Find where the given text appears and provide that cell's center as (x, y) coordinate. 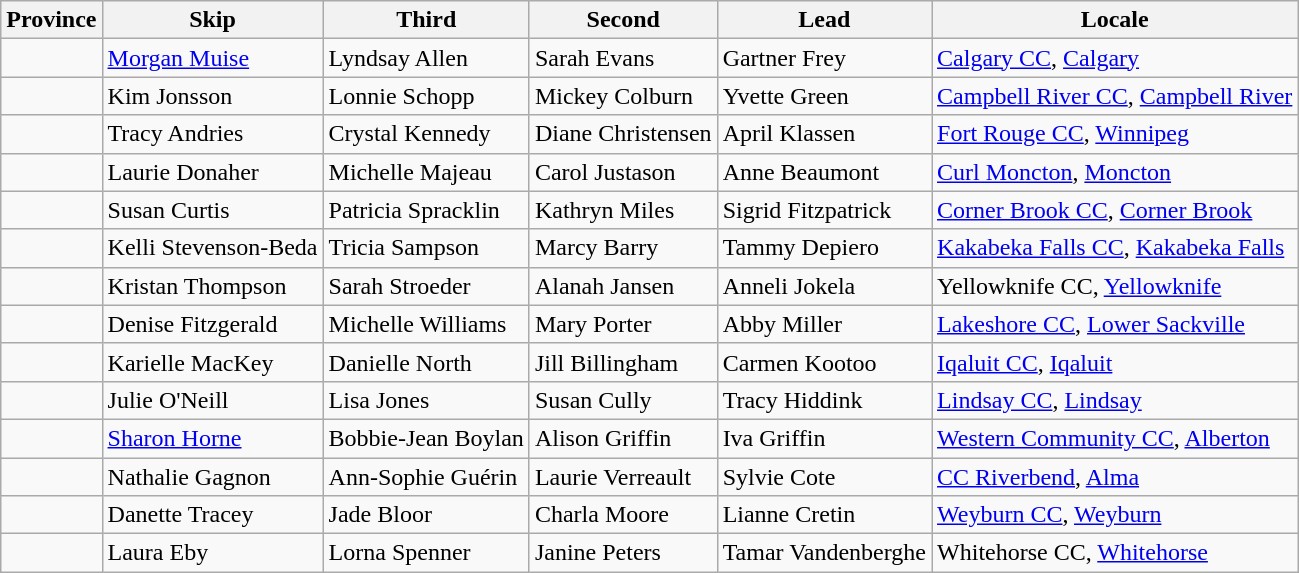
Carol Justason (623, 172)
Western Community CC, Alberton (1115, 438)
Alanah Jansen (623, 286)
Kakabeka Falls CC, Kakabeka Falls (1115, 248)
Corner Brook CC, Corner Brook (1115, 210)
Iqaluit CC, Iqaluit (1115, 362)
Kelli Stevenson-Beda (212, 248)
Lindsay CC, Lindsay (1115, 400)
Danielle North (426, 362)
Iva Griffin (824, 438)
Gartner Frey (824, 58)
Campbell River CC, Campbell River (1115, 96)
Carmen Kootoo (824, 362)
Jade Bloor (426, 515)
Weyburn CC, Weyburn (1115, 515)
Susan Curtis (212, 210)
Julie O'Neill (212, 400)
Sarah Stroeder (426, 286)
Alison Griffin (623, 438)
Lisa Jones (426, 400)
Anne Beaumont (824, 172)
Morgan Muise (212, 58)
Tamar Vandenberghe (824, 553)
Abby Miller (824, 324)
CC Riverbend, Alma (1115, 477)
Tricia Sampson (426, 248)
Lead (824, 20)
Lorna Spenner (426, 553)
Sylvie Cote (824, 477)
Kathryn Miles (623, 210)
Bobbie-Jean Boylan (426, 438)
Diane Christensen (623, 134)
Mickey Colburn (623, 96)
Curl Moncton, Moncton (1115, 172)
Jill Billingham (623, 362)
Mary Porter (623, 324)
Ann-Sophie Guérin (426, 477)
Michelle Majeau (426, 172)
Province (52, 20)
Locale (1115, 20)
Tammy Depiero (824, 248)
Lonnie Schopp (426, 96)
Marcy Barry (623, 248)
Second (623, 20)
Kim Jonsson (212, 96)
Danette Tracey (212, 515)
Yvette Green (824, 96)
Sigrid Fitzpatrick (824, 210)
Charla Moore (623, 515)
Calgary CC, Calgary (1115, 58)
Laurie Donaher (212, 172)
Lyndsay Allen (426, 58)
Anneli Jokela (824, 286)
Janine Peters (623, 553)
Tracy Andries (212, 134)
Tracy Hiddink (824, 400)
Sarah Evans (623, 58)
Patricia Spracklin (426, 210)
Fort Rouge CC, Winnipeg (1115, 134)
Sharon Horne (212, 438)
Lianne Cretin (824, 515)
April Klassen (824, 134)
Laurie Verreault (623, 477)
Kristan Thompson (212, 286)
Karielle MacKey (212, 362)
Denise Fitzgerald (212, 324)
Third (426, 20)
Lakeshore CC, Lower Sackville (1115, 324)
Susan Cully (623, 400)
Michelle Williams (426, 324)
Skip (212, 20)
Nathalie Gagnon (212, 477)
Yellowknife CC, Yellowknife (1115, 286)
Whitehorse CC, Whitehorse (1115, 553)
Crystal Kennedy (426, 134)
Laura Eby (212, 553)
